From the cell containing the given text, extract its center point as [X, Y] coordinate. 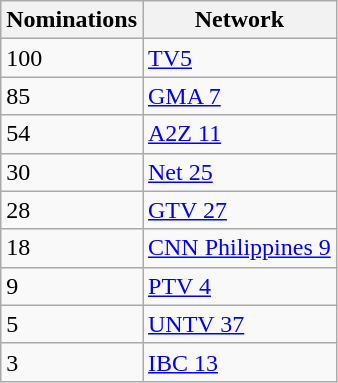
85 [72, 96]
IBC 13 [239, 362]
Nominations [72, 20]
CNN Philippines 9 [239, 248]
GMA 7 [239, 96]
GTV 27 [239, 210]
28 [72, 210]
30 [72, 172]
18 [72, 248]
Network [239, 20]
A2Z 11 [239, 134]
9 [72, 286]
100 [72, 58]
UNTV 37 [239, 324]
3 [72, 362]
Net 25 [239, 172]
54 [72, 134]
5 [72, 324]
PTV 4 [239, 286]
TV5 [239, 58]
